Return [X, Y] of the center of cell containing provided text 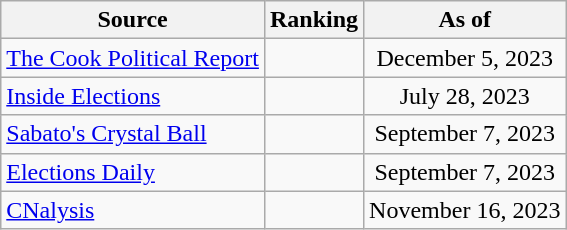
Inside Elections [133, 96]
July 28, 2023 [465, 96]
Ranking [314, 20]
CNalysis [133, 210]
Sabato's Crystal Ball [133, 134]
Source [133, 20]
December 5, 2023 [465, 58]
November 16, 2023 [465, 210]
Elections Daily [133, 172]
As of [465, 20]
The Cook Political Report [133, 58]
